From the cell containing the given text, extract its center point as (x, y) coordinate. 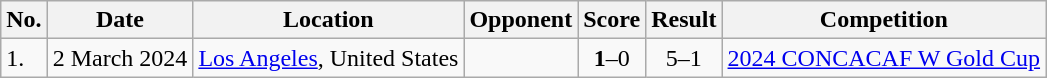
5–1 (684, 58)
Score (612, 20)
Location (328, 20)
1–0 (612, 58)
Los Angeles, United States (328, 58)
Result (684, 20)
1. (24, 58)
Opponent (521, 20)
Date (120, 20)
2 March 2024 (120, 58)
No. (24, 20)
2024 CONCACAF W Gold Cup (884, 58)
Competition (884, 20)
